Output the [X, Y] coordinate of the center of the cell containing the given text.  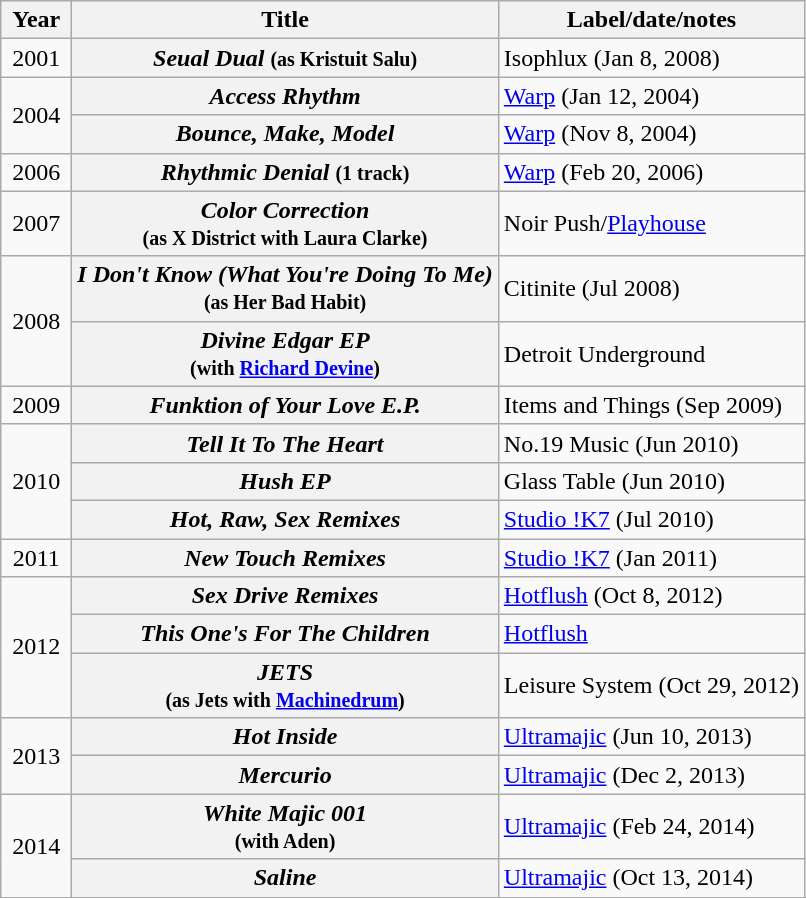
Hotflush (Oct 8, 2012) [651, 596]
Mercurio [285, 775]
Ultramajic (Feb 24, 2014) [651, 826]
Rhythmic Denial (1 track) [285, 172]
2014 [36, 846]
Sex Drive Remixes [285, 596]
Color Correction(as X District with Laura Clarke) [285, 224]
I Don't Know (What You're Doing To Me)(as Her Bad Habit) [285, 288]
Items and Things (Sep 2009) [651, 405]
Hot, Raw, Sex Remixes [285, 519]
2004 [36, 115]
2008 [36, 321]
Warp (Feb 20, 2006) [651, 172]
Funktion of Your Love E.P. [285, 405]
Title [285, 20]
2013 [36, 756]
Isophlux (Jan 8, 2008) [651, 58]
Ultramajic (Jun 10, 2013) [651, 737]
2009 [36, 405]
Seual Dual (as Kristuit Salu) [285, 58]
This One's For The Children [285, 634]
Divine Edgar EP(with Richard Devine) [285, 354]
Hush EP [285, 481]
Access Rhythm [285, 96]
Year [36, 20]
Noir Push/Playhouse [651, 224]
Warp (Jan 12, 2004) [651, 96]
Detroit Underground [651, 354]
2001 [36, 58]
Citinite (Jul 2008) [651, 288]
JETS(as Jets with Machinedrum) [285, 686]
2011 [36, 557]
No.19 Music (Jun 2010) [651, 443]
Ultramajic (Oct 13, 2014) [651, 878]
2007 [36, 224]
Saline [285, 878]
White Majic 001 (with Aden) [285, 826]
Studio !K7 (Jul 2010) [651, 519]
Leisure System (Oct 29, 2012) [651, 686]
Hot Inside [285, 737]
Label/date/notes [651, 20]
Bounce, Make, Model [285, 134]
2010 [36, 481]
New Touch Remixes [285, 557]
Tell It To The Heart [285, 443]
Glass Table (Jun 2010) [651, 481]
2006 [36, 172]
2012 [36, 648]
Ultramajic (Dec 2, 2013) [651, 775]
Studio !K7 (Jan 2011) [651, 557]
Hotflush [651, 634]
Warp (Nov 8, 2004) [651, 134]
